Extract the (x, y) coordinate from the center of the cell holding the provided text.  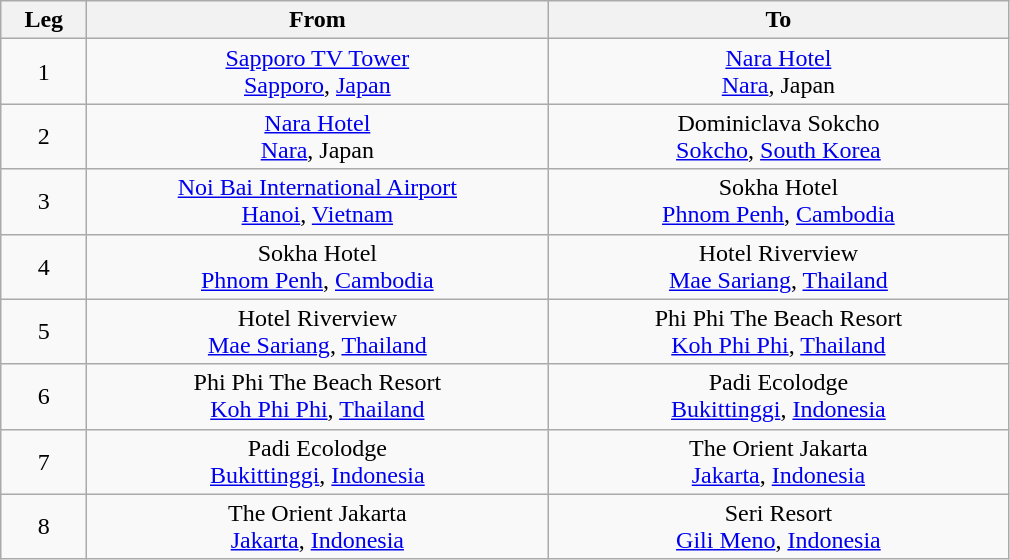
Dominiclava SokchoSokcho, South Korea (778, 136)
5 (44, 332)
6 (44, 396)
4 (44, 266)
To (778, 20)
Leg (44, 20)
Noi Bai International AirportHanoi, Vietnam (318, 202)
Sapporo TV TowerSapporo, Japan (318, 72)
2 (44, 136)
8 (44, 526)
From (318, 20)
Seri ResortGili Meno, Indonesia (778, 526)
7 (44, 462)
1 (44, 72)
3 (44, 202)
